From the cell containing the given text, extract its center point as [x, y] coordinate. 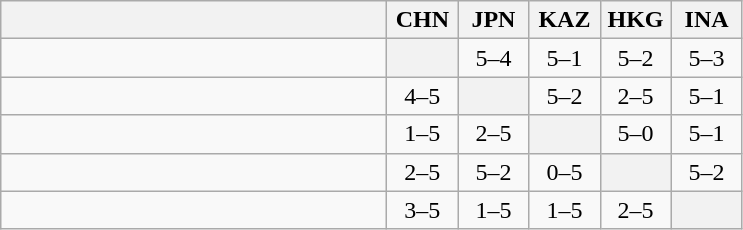
5–0 [636, 134]
CHN [422, 20]
5–4 [494, 58]
HKG [636, 20]
JPN [494, 20]
INA [706, 20]
KAZ [564, 20]
0–5 [564, 172]
5–3 [706, 58]
4–5 [422, 96]
3–5 [422, 210]
